Search for the cell housing the specified text and yield its (X, Y) center coordinate. 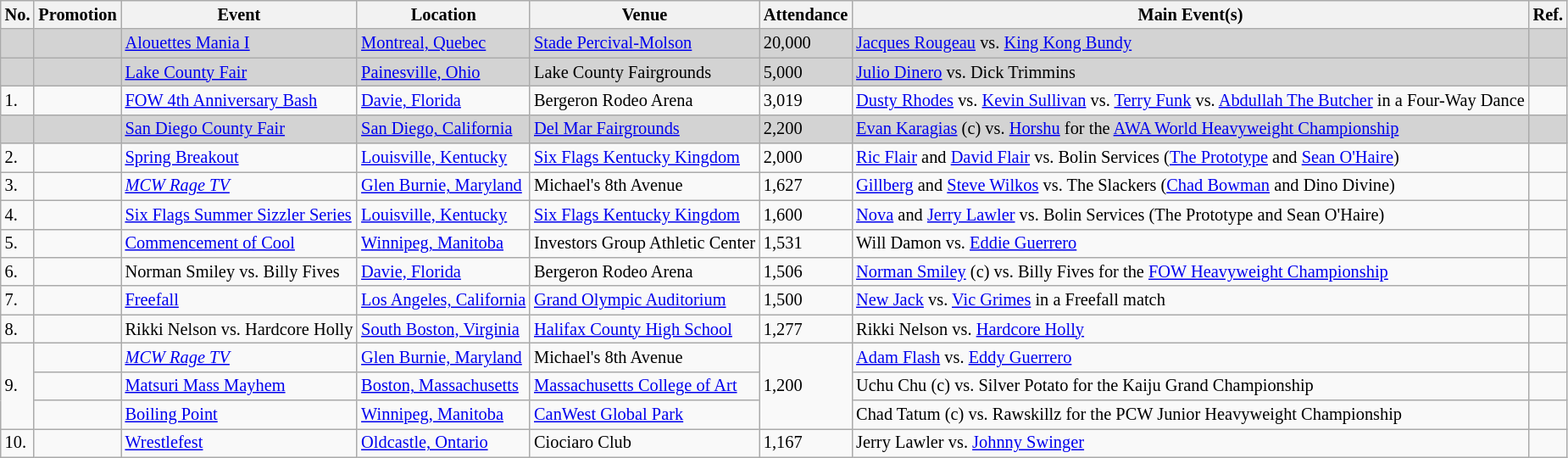
Commencement of Cool (239, 243)
FOW 4th Anniversary Bash (239, 100)
10. (18, 443)
Will Damon vs. Eddie Guerrero (1190, 243)
Boston, Massachusetts (443, 386)
Promotion (77, 14)
Halifax County High School (644, 329)
Norman Smiley (c) vs. Billy Fives for the FOW Heavyweight Championship (1190, 271)
Spring Breakout (239, 158)
1,500 (805, 300)
9. (18, 385)
Massachusetts College of Art (644, 386)
1,531 (805, 243)
6. (18, 271)
Event (239, 14)
Gillberg and Steve Wilkos vs. The Slackers (Chad Bowman and Dino Divine) (1190, 186)
5. (18, 243)
Chad Tatum (c) vs. Rawskillz for the PCW Junior Heavyweight Championship (1190, 415)
2,000 (805, 158)
3. (18, 186)
Montreal, Quebec (443, 43)
Location (443, 14)
Dusty Rhodes vs. Kevin Sullivan vs. Terry Funk vs. Abdullah The Butcher in a Four-Way Dance (1190, 100)
Investors Group Athletic Center (644, 243)
Ciociaro Club (644, 443)
Evan Karagias (c) vs. Horshu for the AWA World Heavyweight Championship (1190, 129)
Los Angeles, California (443, 300)
Attendance (805, 14)
South Boston, Virginia (443, 329)
7. (18, 300)
Ref. (1548, 14)
1. (18, 100)
5,000 (805, 72)
Stade Percival-Molson (644, 43)
Grand Olympic Auditorium (644, 300)
1,506 (805, 271)
Uchu Chu (c) vs. Silver Potato for the Kaiju Grand Championship (1190, 386)
1,600 (805, 215)
Oldcastle, Ontario (443, 443)
Painesville, Ohio (443, 72)
Matsuri Mass Mayhem (239, 386)
Norman Smiley vs. Billy Fives (239, 271)
Alouettes Mania I (239, 43)
Freefall (239, 300)
Ric Flair and David Flair vs. Bolin Services (The Prototype and Sean O'Haire) (1190, 158)
Six Flags Summer Sizzler Series (239, 215)
1,277 (805, 329)
Lake County Fairgrounds (644, 72)
San Diego County Fair (239, 129)
Wrestlefest (239, 443)
New Jack vs. Vic Grimes in a Freefall match (1190, 300)
4. (18, 215)
Main Event(s) (1190, 14)
Jacques Rougeau vs. King Kong Bundy (1190, 43)
Boiling Point (239, 415)
2. (18, 158)
CanWest Global Park (644, 415)
8. (18, 329)
20,000 (805, 43)
1,167 (805, 443)
2,200 (805, 129)
No. (18, 14)
3,019 (805, 100)
1,200 (805, 385)
Del Mar Fairgrounds (644, 129)
San Diego, California (443, 129)
Venue (644, 14)
Julio Dinero vs. Dick Trimmins (1190, 72)
Jerry Lawler vs. Johnny Swinger (1190, 443)
1,627 (805, 186)
Nova and Jerry Lawler vs. Bolin Services (The Prototype and Sean O'Haire) (1190, 215)
Lake County Fair (239, 72)
Adam Flash vs. Eddy Guerrero (1190, 357)
